Identify which cell holds the provided text, then report its [x, y] central coordinate. 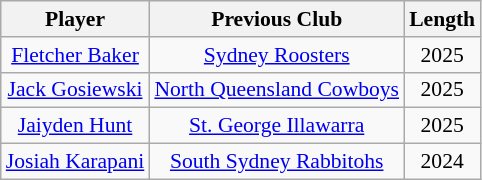
South Sydney Rabbitohs [276, 162]
St. George Illawarra [276, 126]
Fletcher Baker [76, 55]
Previous Club [276, 19]
Length [442, 19]
North Queensland Cowboys [276, 90]
Sydney Roosters [276, 55]
Jack Gosiewski [76, 90]
2024 [442, 162]
Josiah Karapani [76, 162]
Player [76, 19]
Jaiyden Hunt [76, 126]
